Extract the [x, y] coordinate from the center of the cell holding the provided text.  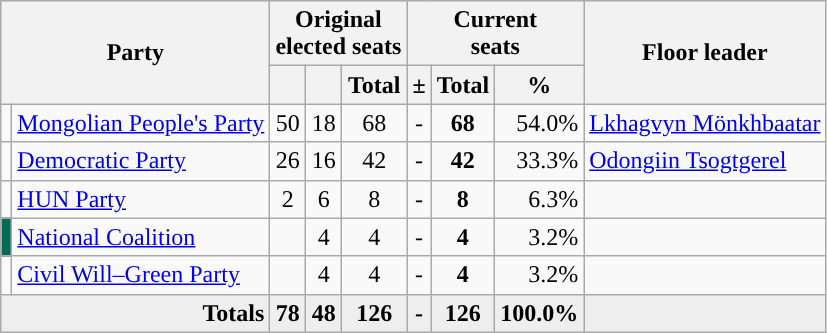
2 [288, 199]
48 [324, 313]
Mongolian People's Party [141, 123]
16 [324, 161]
% [540, 85]
National Coalition [141, 237]
Party [136, 52]
Currentseats [496, 34]
± [419, 85]
Totals [136, 313]
6 [324, 199]
Democratic Party [141, 161]
18 [324, 123]
Originalelected seats [338, 34]
Floor leader [705, 52]
26 [288, 161]
Civil Will–Green Party [141, 275]
6.3% [540, 199]
Lkhagvyn Mönkhbaatar [705, 123]
78 [288, 313]
HUN Party [141, 199]
54.0% [540, 123]
100.0% [540, 313]
33.3% [540, 161]
50 [288, 123]
Odongiin Tsogtgerel [705, 161]
